Identify which cell holds the provided text, then report its [x, y] central coordinate. 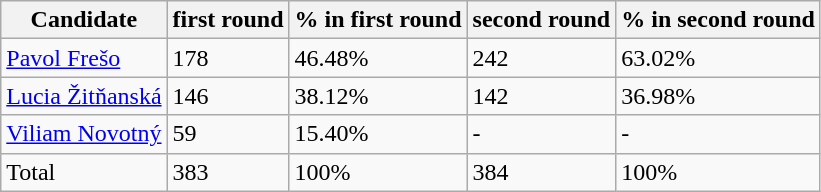
384 [542, 172]
142 [542, 96]
Viliam Novotný [84, 134]
178 [228, 58]
63.02% [718, 58]
46.48% [378, 58]
38.12% [378, 96]
146 [228, 96]
59 [228, 134]
Candidate [84, 20]
% in second round [718, 20]
242 [542, 58]
second round [542, 20]
36.98% [718, 96]
first round [228, 20]
15.40% [378, 134]
Total [84, 172]
383 [228, 172]
% in first round [378, 20]
Pavol Frešo [84, 58]
Lucia Žitňanská [84, 96]
